Output the (x, y) coordinate of the center of the cell containing the given text.  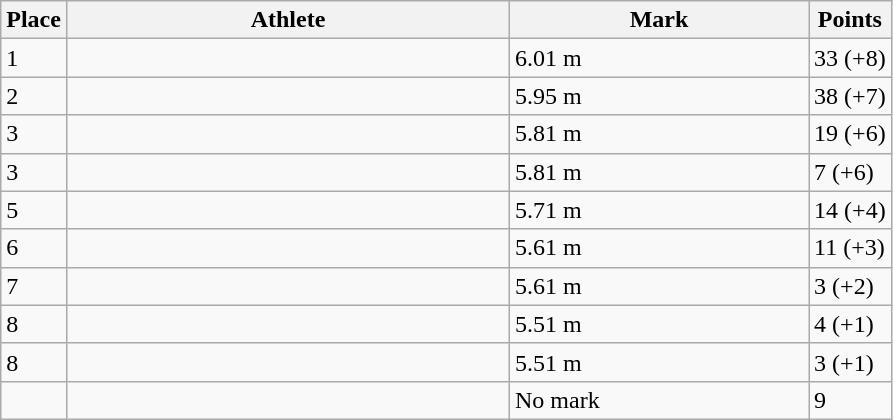
2 (34, 96)
3 (+1) (850, 362)
Points (850, 20)
7 (34, 286)
3 (+2) (850, 286)
1 (34, 58)
Place (34, 20)
No mark (660, 400)
6.01 m (660, 58)
5 (34, 210)
11 (+3) (850, 248)
9 (850, 400)
5.95 m (660, 96)
5.71 m (660, 210)
7 (+6) (850, 172)
19 (+6) (850, 134)
33 (+8) (850, 58)
4 (+1) (850, 324)
38 (+7) (850, 96)
6 (34, 248)
14 (+4) (850, 210)
Mark (660, 20)
Athlete (288, 20)
